Capture the cell that displays the provided text and extract its (X, Y) central coordinate. 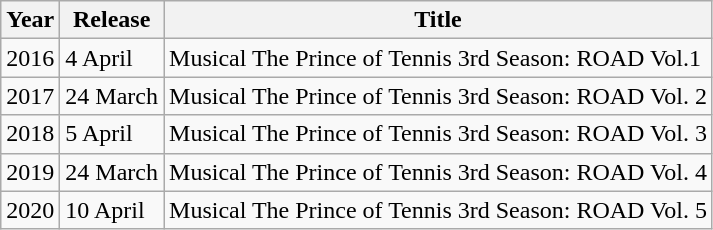
2018 (30, 134)
Year (30, 20)
Musical The Prince of Tennis 3rd Season: ROAD Vol. 4 (438, 172)
Musical The Prince of Tennis 3rd Season: ROAD Vol. 5 (438, 210)
Release (112, 20)
Title (438, 20)
2017 (30, 96)
Musical The Prince of Tennis 3rd Season: ROAD Vol. 2 (438, 96)
10 April (112, 210)
Musical The Prince of Tennis 3rd Season: ROAD Vol. 3 (438, 134)
2016 (30, 58)
4 April (112, 58)
2020 (30, 210)
2019 (30, 172)
5 April (112, 134)
Musical The Prince of Tennis 3rd Season: ROAD Vol.1 (438, 58)
